Capture the cell that displays the provided text and extract its (X, Y) central coordinate. 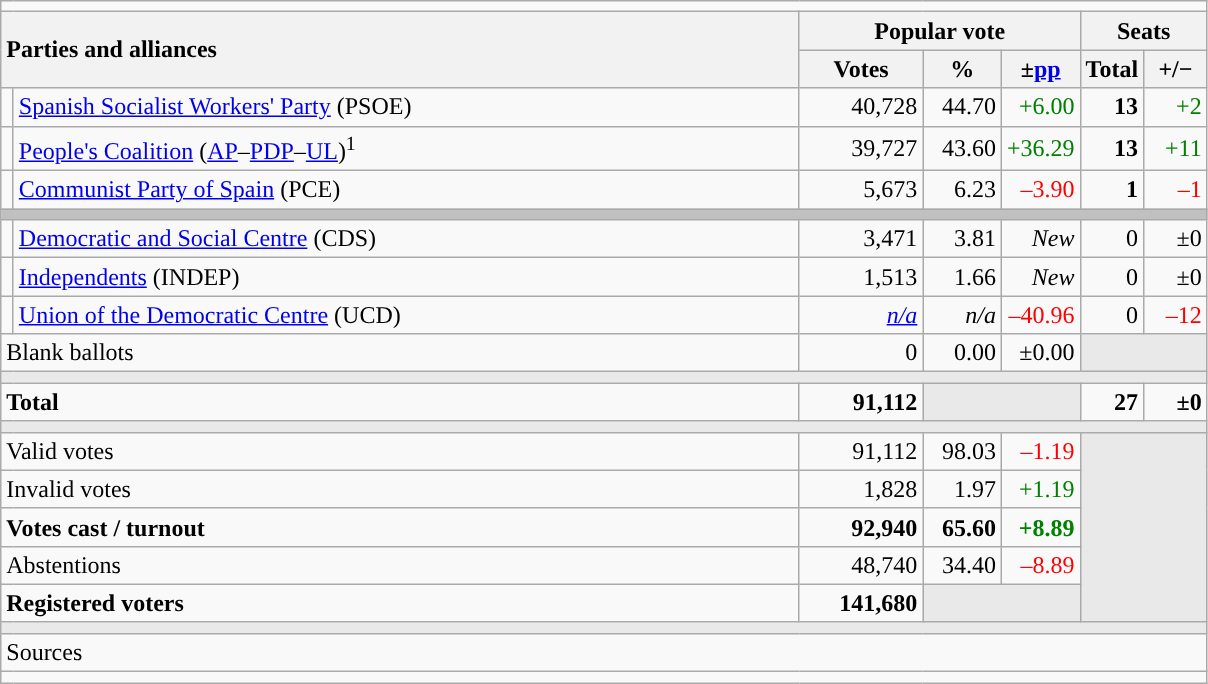
0.00 (962, 353)
+/− (1176, 69)
People's Coalition (AP–PDP–UL)1 (406, 148)
Sources (604, 652)
Valid votes (400, 451)
–12 (1176, 315)
Registered voters (400, 603)
+2 (1176, 107)
–1.19 (1040, 451)
1.66 (962, 277)
Union of the Democratic Centre (UCD) (406, 315)
1 (1112, 190)
+36.29 (1040, 148)
Independents (INDEP) (406, 277)
27 (1112, 402)
65.60 (962, 527)
3.81 (962, 239)
Votes (861, 69)
3,471 (861, 239)
Invalid votes (400, 489)
–3.90 (1040, 190)
1,828 (861, 489)
Seats (1144, 31)
+1.19 (1040, 489)
Spanish Socialist Workers' Party (PSOE) (406, 107)
43.60 (962, 148)
–40.96 (1040, 315)
+11 (1176, 148)
39,727 (861, 148)
Parties and alliances (400, 50)
–1 (1176, 190)
1.97 (962, 489)
40,728 (861, 107)
Democratic and Social Centre (CDS) (406, 239)
48,740 (861, 565)
Votes cast / turnout (400, 527)
44.70 (962, 107)
Communist Party of Spain (PCE) (406, 190)
±0.00 (1040, 353)
% (962, 69)
–8.89 (1040, 565)
Popular vote (940, 31)
+6.00 (1040, 107)
+8.89 (1040, 527)
±pp (1040, 69)
5,673 (861, 190)
6.23 (962, 190)
1,513 (861, 277)
141,680 (861, 603)
92,940 (861, 527)
Blank ballots (400, 353)
Abstentions (400, 565)
34.40 (962, 565)
98.03 (962, 451)
